Provide the [X, Y] coordinate of the cell's center where the given text is located.  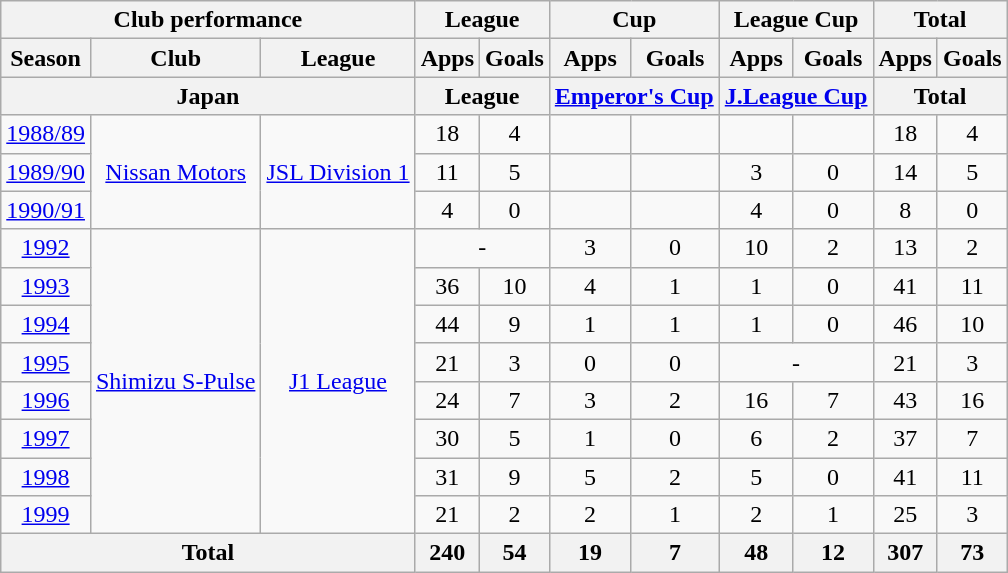
30 [447, 438]
36 [447, 286]
6 [756, 438]
44 [447, 324]
8 [905, 210]
1997 [46, 438]
14 [905, 172]
J1 League [338, 381]
Japan [208, 96]
307 [905, 553]
1990/91 [46, 210]
240 [447, 553]
1995 [46, 362]
Nissan Motors [175, 172]
48 [756, 553]
19 [590, 553]
54 [515, 553]
13 [905, 248]
73 [972, 553]
Shimizu S-Pulse [175, 381]
Club [175, 58]
League Cup [796, 20]
JSL Division 1 [338, 172]
Emperor's Cup [634, 96]
46 [905, 324]
1993 [46, 286]
31 [447, 477]
Season [46, 58]
1996 [46, 400]
1989/90 [46, 172]
37 [905, 438]
J.League Cup [796, 96]
24 [447, 400]
25 [905, 515]
Club performance [208, 20]
1994 [46, 324]
Cup [634, 20]
43 [905, 400]
1988/89 [46, 134]
12 [833, 553]
1999 [46, 515]
1992 [46, 248]
1998 [46, 477]
